Return (X, Y) of the center of cell containing provided text 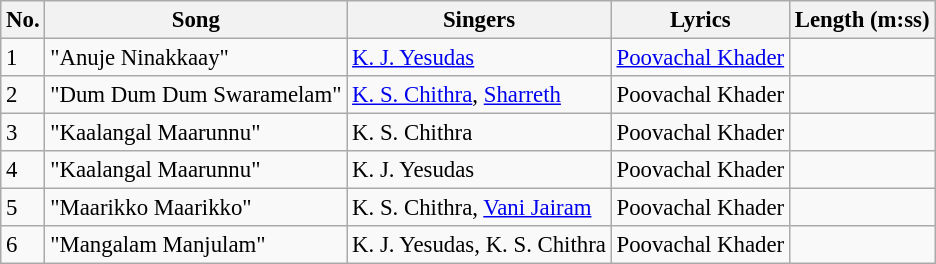
6 (23, 245)
No. (23, 20)
"Maarikko Maarikko" (196, 208)
K. J. Yesudas, K. S. Chithra (479, 245)
4 (23, 170)
K. S. Chithra (479, 133)
Length (m:ss) (862, 20)
1 (23, 58)
"Dum Dum Dum Swaramelam" (196, 95)
3 (23, 133)
Singers (479, 20)
"Anuje Ninakkaay" (196, 58)
Lyrics (700, 20)
2 (23, 95)
K. S. Chithra, Sharreth (479, 95)
5 (23, 208)
K. S. Chithra, Vani Jairam (479, 208)
"Mangalam Manjulam" (196, 245)
Song (196, 20)
